Scan for the cell matching the given text and deliver its [X, Y] coordinate at center. 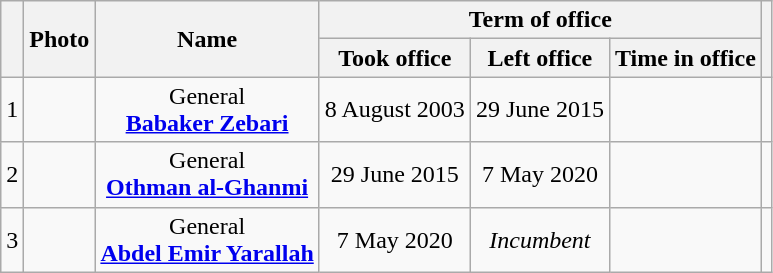
GeneralOthman al-Ghanmi [207, 174]
8 August 2003 [394, 110]
Incumbent [540, 240]
Left office [540, 58]
3 [12, 240]
GeneralAbdel Emir Yarallah [207, 240]
Took office [394, 58]
Term of office [540, 20]
2 [12, 174]
Time in office [685, 58]
Photo [60, 39]
Name [207, 39]
1 [12, 110]
GeneralBabaker Zebari [207, 110]
